Provide the (x, y) coordinate of the cell's center where the given text is located.  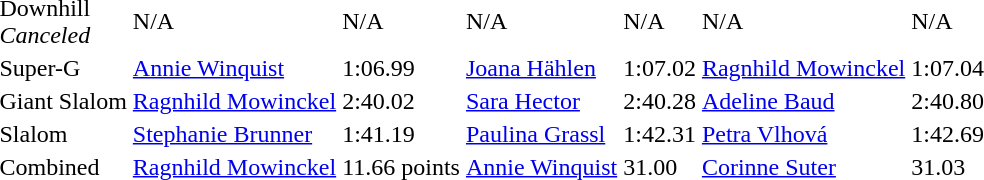
Petra Vlhová (803, 134)
Sara Hector (541, 101)
1:42.31 (660, 134)
1:07.02 (660, 68)
Adeline Baud (803, 101)
Annie Winquist (234, 68)
Joana Hählen (541, 68)
Stephanie Brunner (234, 134)
1:41.19 (402, 134)
Paulina Grassl (541, 134)
2:40.02 (402, 101)
2:40.28 (660, 101)
1:06.99 (402, 68)
